From the cell containing the given text, extract its center point as (X, Y) coordinate. 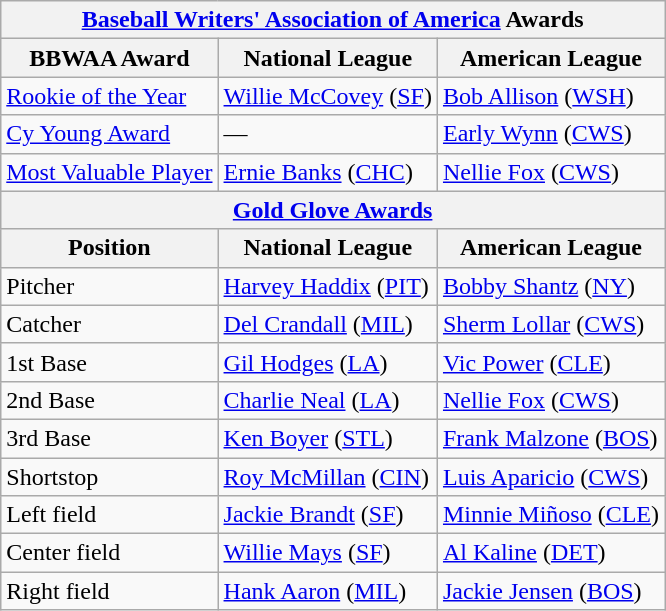
Charlie Neal (LA) (328, 400)
1st Base (110, 362)
Bobby Shantz (NY) (550, 286)
Willie Mays (SF) (328, 553)
Del Crandall (MIL) (328, 324)
Left field (110, 515)
Willie McCovey (SF) (328, 96)
Right field (110, 591)
Baseball Writers' Association of America Awards (333, 20)
Position (110, 248)
Sherm Lollar (CWS) (550, 324)
— (328, 134)
Cy Young Award (110, 134)
Jackie Jensen (BOS) (550, 591)
Jackie Brandt (SF) (328, 515)
Gil Hodges (LA) (328, 362)
Frank Malzone (BOS) (550, 438)
Minnie Miñoso (CLE) (550, 515)
Shortstop (110, 477)
Al Kaline (DET) (550, 553)
Most Valuable Player (110, 172)
Vic Power (CLE) (550, 362)
Harvey Haddix (PIT) (328, 286)
Luis Aparicio (CWS) (550, 477)
Bob Allison (WSH) (550, 96)
Roy McMillan (CIN) (328, 477)
Pitcher (110, 286)
Ernie Banks (CHC) (328, 172)
Early Wynn (CWS) (550, 134)
Ken Boyer (STL) (328, 438)
Catcher (110, 324)
Hank Aaron (MIL) (328, 591)
2nd Base (110, 400)
Gold Glove Awards (333, 210)
BBWAA Award (110, 58)
Center field (110, 553)
Rookie of the Year (110, 96)
3rd Base (110, 438)
